Detect which cell encompasses the target text, then output its (X, Y) center coordinate. 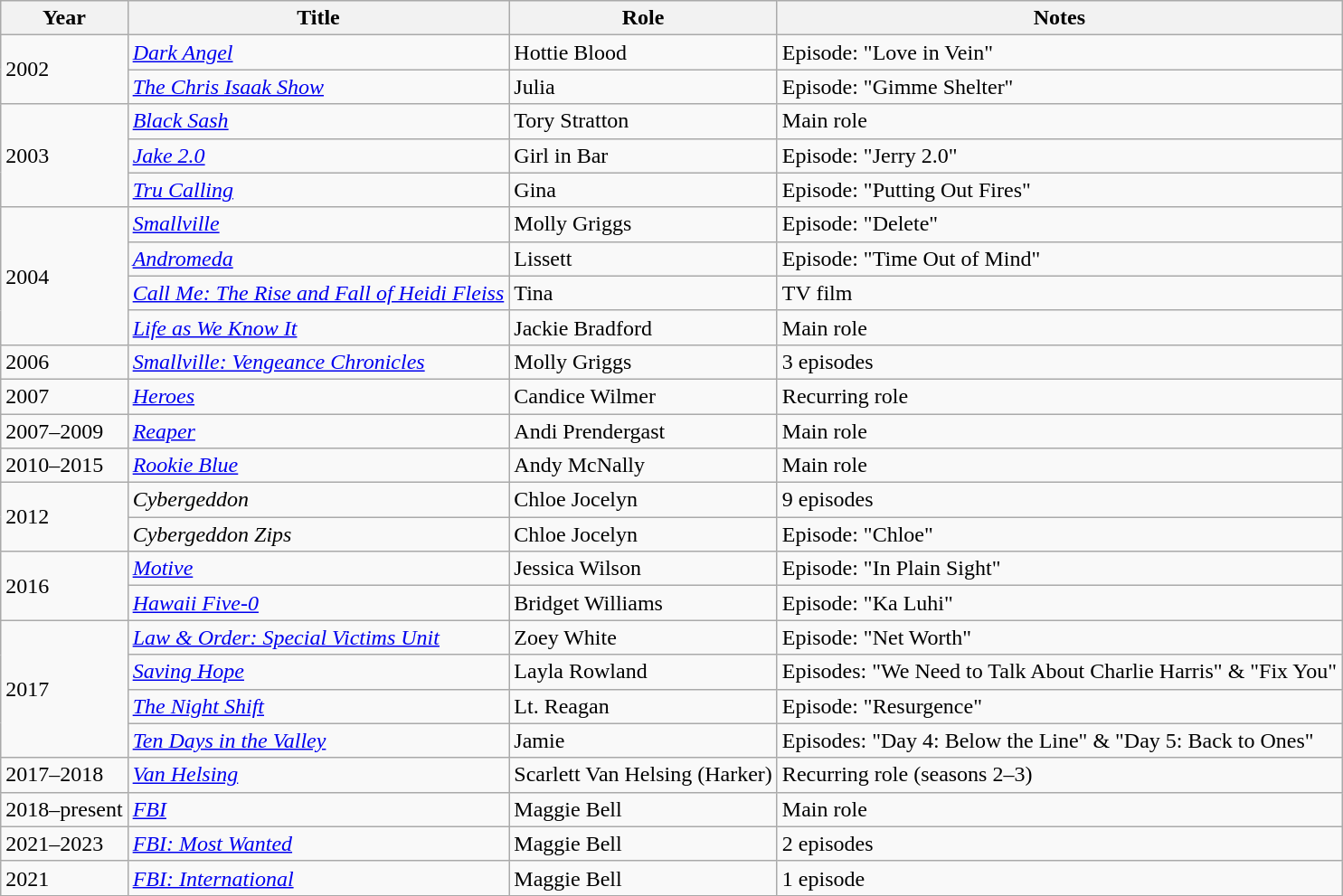
Girl in Bar (644, 156)
2012 (64, 517)
FBI (318, 809)
Gina (644, 190)
Heroes (318, 396)
Zoey White (644, 637)
FBI: International (318, 878)
Andi Prendergast (644, 431)
Episode: "Love in Vein" (1059, 52)
Jessica Wilson (644, 569)
Episode: "Putting Out Fires" (1059, 190)
Episode: "Gimme Shelter" (1059, 87)
FBI: Most Wanted (318, 844)
Jake 2.0 (318, 156)
Andromeda (318, 259)
Jamie (644, 740)
Layla Rowland (644, 672)
Episode: "In Plain Sight" (1059, 569)
2010–2015 (64, 466)
Life as We Know It (318, 327)
Candice Wilmer (644, 396)
The Chris Isaak Show (318, 87)
2002 (64, 70)
Episodes: "Day 4: Below the Line" & "Day 5: Back to Ones" (1059, 740)
Episode: "Resurgence" (1059, 706)
2017 (64, 689)
Cybergeddon Zips (318, 534)
Episode: "Chloe" (1059, 534)
2006 (64, 362)
Hottie Blood (644, 52)
2004 (64, 276)
9 episodes (1059, 500)
1 episode (1059, 878)
3 episodes (1059, 362)
TV film (1059, 293)
Law & Order: Special Victims Unit (318, 637)
Episodes: "We Need to Talk About Charlie Harris" & "Fix You" (1059, 672)
Lt. Reagan (644, 706)
Smallville: Vengeance Chronicles (318, 362)
Notes (1059, 18)
Rookie Blue (318, 466)
2018–present (64, 809)
2003 (64, 156)
Motive (318, 569)
2007 (64, 396)
Reaper (318, 431)
2007–2009 (64, 431)
2021–2023 (64, 844)
The Night Shift (318, 706)
Episode: "Jerry 2.0" (1059, 156)
Ten Days in the Valley (318, 740)
2 episodes (1059, 844)
Episode: "Net Worth" (1059, 637)
Hawaii Five-0 (318, 603)
Saving Hope (318, 672)
Episode: "Delete" (1059, 224)
Episode: "Time Out of Mind" (1059, 259)
Van Helsing (318, 775)
Recurring role (seasons 2–3) (1059, 775)
Lissett (644, 259)
Black Sash (318, 121)
Title (318, 18)
Tory Stratton (644, 121)
Dark Angel (318, 52)
Tina (644, 293)
Jackie Bradford (644, 327)
Call Me: The Rise and Fall of Heidi Fleiss (318, 293)
2021 (64, 878)
Andy McNally (644, 466)
Bridget Williams (644, 603)
Year (64, 18)
Smallville (318, 224)
Scarlett Van Helsing (Harker) (644, 775)
2016 (64, 586)
Tru Calling (318, 190)
Julia (644, 87)
Cybergeddon (318, 500)
Episode: "Ka Luhi" (1059, 603)
Role (644, 18)
Recurring role (1059, 396)
2017–2018 (64, 775)
